Extract the (X, Y) coordinate from the center of the cell holding the provided text.  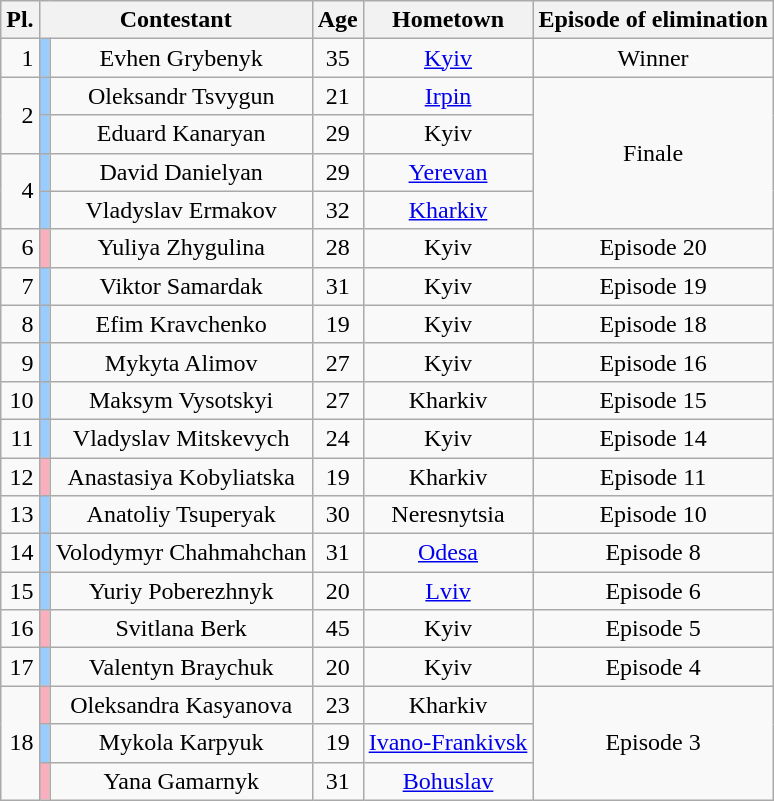
Yana Gamarnyk (181, 781)
Maksym Vysotskyi (181, 400)
Finale (653, 153)
Anatoliy Tsuperyak (181, 515)
Lviv (448, 591)
24 (338, 438)
Svitlana Berk (181, 629)
Eduard Kanaryan (181, 134)
Hometown (448, 20)
Valentyn Braychuk (181, 667)
Episode 20 (653, 248)
Winner (653, 58)
Anastasiya Kobyliatska (181, 477)
9 (20, 362)
David Danielyan (181, 172)
Vladyslav Ermakov (181, 210)
Yuriy Poberezhnyk (181, 591)
Episode 14 (653, 438)
15 (20, 591)
Mykola Karpyuk (181, 743)
4 (20, 191)
10 (20, 400)
Irpin (448, 96)
Contestant (176, 20)
Neresnytsia (448, 515)
28 (338, 248)
Episode 10 (653, 515)
Episode of elimination (653, 20)
23 (338, 705)
17 (20, 667)
Volodymyr Chahmahchan (181, 553)
Episode 16 (653, 362)
8 (20, 324)
21 (338, 96)
Pl. (20, 20)
Bohuslav (448, 781)
18 (20, 743)
2 (20, 115)
Yerevan (448, 172)
Episode 8 (653, 553)
Oleksandr Tsvygun (181, 96)
14 (20, 553)
30 (338, 515)
Ivano-Frankivsk (448, 743)
12 (20, 477)
16 (20, 629)
32 (338, 210)
1 (20, 58)
Evhen Grybenyk (181, 58)
Episode 5 (653, 629)
Episode 15 (653, 400)
Episode 6 (653, 591)
Episode 18 (653, 324)
45 (338, 629)
35 (338, 58)
7 (20, 286)
Mykyta Alimov (181, 362)
Age (338, 20)
Odesa (448, 553)
11 (20, 438)
Episode 3 (653, 743)
6 (20, 248)
Vladyslav Mitskevych (181, 438)
Efim Kravchenko (181, 324)
Viktor Samardak (181, 286)
Episode 11 (653, 477)
13 (20, 515)
Episode 19 (653, 286)
Episode 4 (653, 667)
Oleksandra Kasyanova (181, 705)
Yuliya Zhygulina (181, 248)
